Return the [x, y] coordinate for the center point of the cell that contains the specified text.  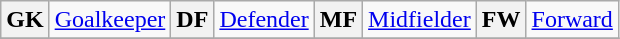
Midfielder [420, 20]
MF [338, 20]
DF [192, 20]
Forward [572, 20]
Defender [264, 20]
GK [25, 20]
FW [501, 20]
Goalkeeper [110, 20]
